Find where the given text appears and provide that cell's center as [x, y] coordinate. 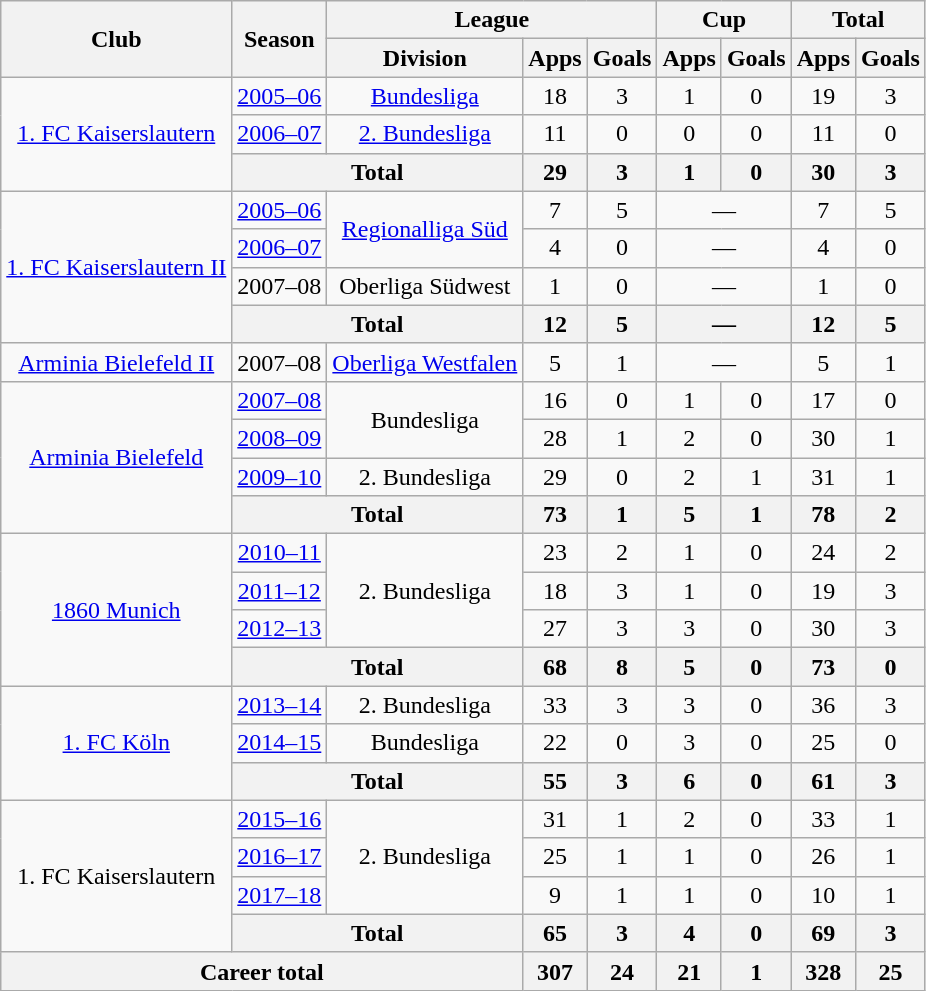
2009–10 [280, 477]
1. FC Köln [116, 743]
Oberliga Westfalen [425, 362]
10 [823, 895]
21 [689, 971]
Arminia Bielefeld [116, 457]
2010–11 [280, 553]
17 [823, 400]
League [492, 20]
28 [555, 438]
2013–14 [280, 705]
2011–12 [280, 591]
2012–13 [280, 629]
2014–15 [280, 743]
2016–17 [280, 857]
68 [555, 667]
78 [823, 515]
Division [425, 58]
69 [823, 933]
Arminia Bielefeld II [116, 362]
1. FC Kaiserslautern II [116, 267]
65 [555, 933]
23 [555, 553]
1860 Munich [116, 610]
2008–09 [280, 438]
Regionalliga Süd [425, 229]
6 [689, 781]
26 [823, 857]
27 [555, 629]
Cup [724, 20]
61 [823, 781]
328 [823, 971]
Season [280, 39]
55 [555, 781]
16 [555, 400]
8 [622, 667]
9 [555, 895]
Career total [262, 971]
Oberliga Südwest [425, 286]
36 [823, 705]
22 [555, 743]
Club [116, 39]
2015–16 [280, 819]
2017–18 [280, 895]
307 [555, 971]
